Output the [X, Y] coordinate of the center of the cell containing the given text.  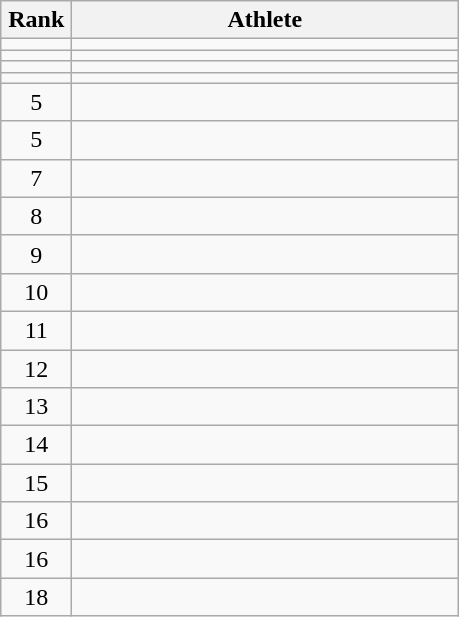
Athlete [265, 20]
8 [36, 216]
11 [36, 330]
12 [36, 369]
Rank [36, 20]
10 [36, 292]
15 [36, 483]
13 [36, 407]
7 [36, 178]
18 [36, 597]
14 [36, 445]
9 [36, 254]
